Find where the given text appears and provide that cell's center as [x, y] coordinate. 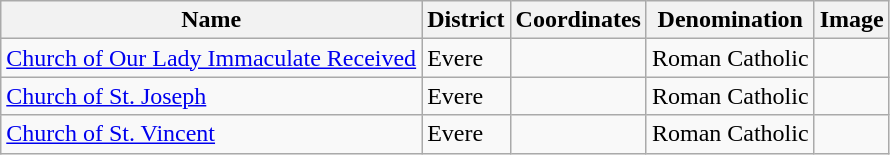
District [466, 20]
Church of St. Vincent [212, 134]
Coordinates [578, 20]
Church of Our Lady Immaculate Received [212, 58]
Church of St. Joseph [212, 96]
Denomination [730, 20]
Name [212, 20]
Image [852, 20]
